Determine the [X, Y] coordinate at the center of the cell enclosing the given text.  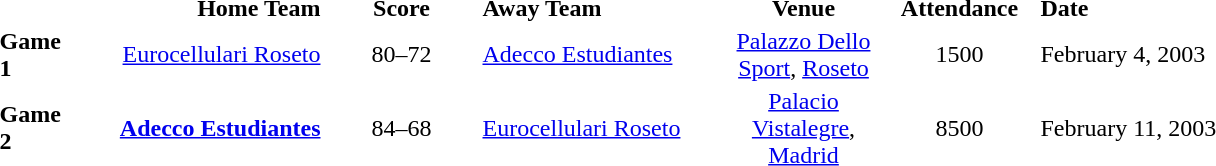
Palazzo Dello Sport, Roseto [804, 54]
1500 [960, 54]
Eurocellulari Roseto [200, 54]
Adecco Estudiantes [602, 54]
80–72 [402, 54]
